Search for the cell housing the specified text and yield its [x, y] center coordinate. 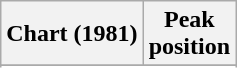
Chart (1981) [72, 34]
Peak position [189, 34]
